Search for the cell housing the specified text and yield its [x, y] center coordinate. 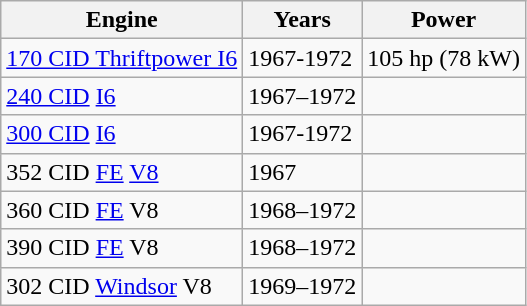
300 CID I6 [122, 134]
1969–1972 [302, 286]
Power [444, 20]
240 CID I6 [122, 96]
390 CID FE V8 [122, 248]
1967–1972 [302, 96]
Years [302, 20]
105 hp (78 kW) [444, 58]
360 CID FE V8 [122, 210]
170 CID Thriftpower I6 [122, 58]
Engine [122, 20]
302 CID Windsor V8 [122, 286]
1967 [302, 172]
352 CID FE V8 [122, 172]
